From the cell containing the given text, extract its center point as [X, Y] coordinate. 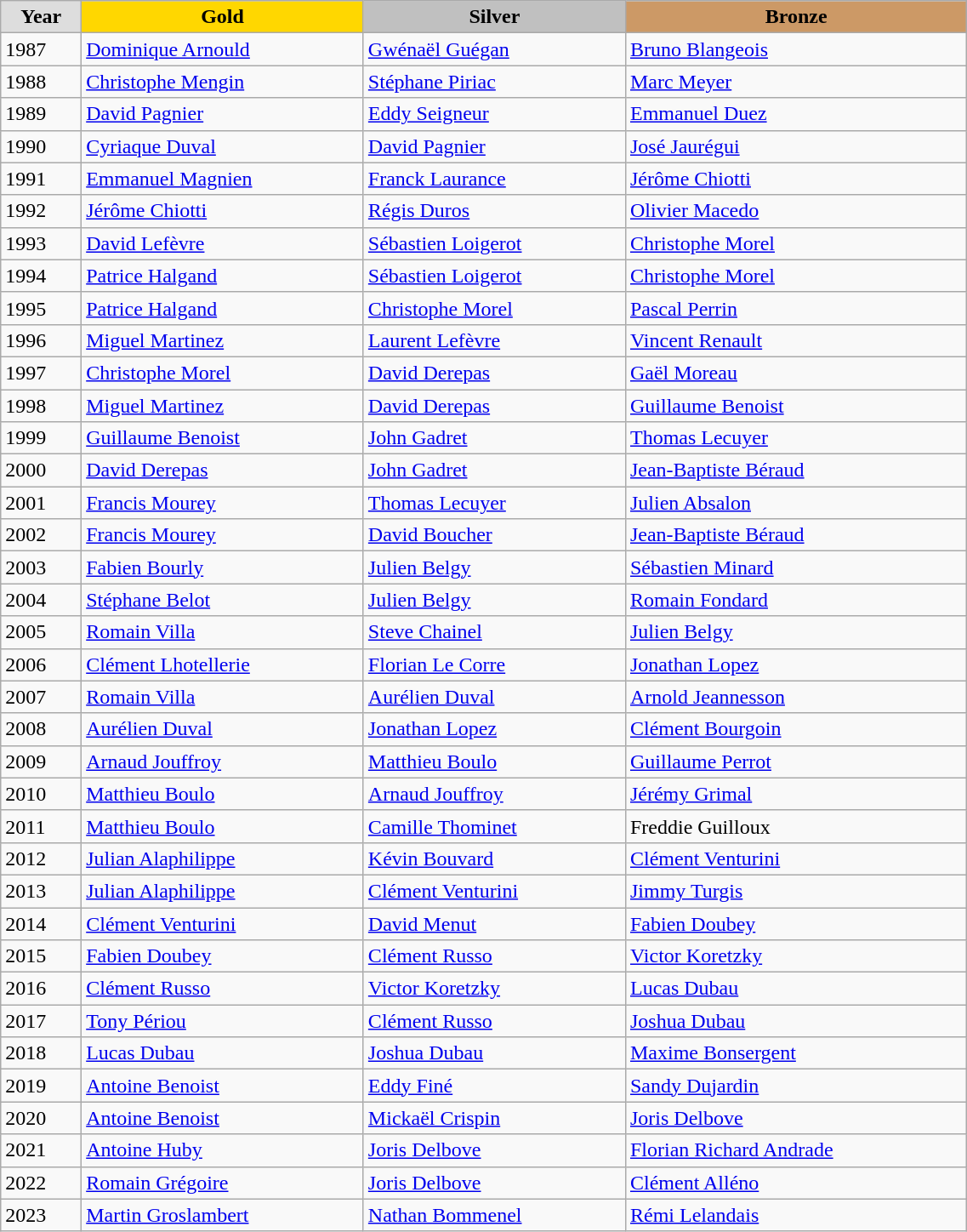
Rémi Lelandais [796, 1215]
Sandy Dujardin [796, 1086]
Florian Richard Andrade [796, 1150]
1992 [41, 211]
1997 [41, 373]
2012 [41, 858]
2004 [41, 600]
2019 [41, 1086]
Jérémy Grimal [796, 794]
2015 [41, 956]
Florian Le Corre [494, 664]
2006 [41, 664]
Clément Bourgoin [796, 729]
2016 [41, 989]
Tony Périou [223, 1021]
2021 [41, 1150]
Romain Fondard [796, 600]
1995 [41, 308]
José Jaurégui [796, 146]
Marc Meyer [796, 82]
Julien Absalon [796, 503]
Dominique Arnould [223, 49]
1989 [41, 114]
2001 [41, 503]
2000 [41, 471]
2014 [41, 923]
1988 [41, 82]
Freddie Guilloux [796, 826]
Nathan Bommenel [494, 1215]
2008 [41, 729]
2013 [41, 891]
2007 [41, 697]
Cyriaque Duval [223, 146]
David Menut [494, 923]
2020 [41, 1118]
Laurent Lefèvre [494, 340]
Gaël Moreau [796, 373]
Clément Alléno [796, 1183]
Jimmy Turgis [796, 891]
Antoine Huby [223, 1150]
2022 [41, 1183]
Eddy Seigneur [494, 114]
Romain Grégoire [223, 1183]
2009 [41, 761]
Steve Chainel [494, 632]
Emmanuel Magnien [223, 179]
1990 [41, 146]
1987 [41, 49]
Year [41, 17]
Franck Laurance [494, 179]
Stéphane Belot [223, 600]
Silver [494, 17]
Maxime Bonsergent [796, 1053]
Eddy Finé [494, 1086]
1991 [41, 179]
2005 [41, 632]
Sébastien Minard [796, 568]
2018 [41, 1053]
Mickaël Crispin [494, 1118]
Fabien Bourly [223, 568]
David Lefèvre [223, 243]
Bruno Blangeois [796, 49]
2017 [41, 1021]
2011 [41, 826]
1999 [41, 438]
Guillaume Perrot [796, 761]
2002 [41, 535]
1998 [41, 406]
Bronze [796, 17]
Martin Groslambert [223, 1215]
Camille Thominet [494, 826]
Kévin Bouvard [494, 858]
Emmanuel Duez [796, 114]
Pascal Perrin [796, 308]
Gold [223, 17]
Régis Duros [494, 211]
Stéphane Piriac [494, 82]
2023 [41, 1215]
Vincent Renault [796, 340]
1994 [41, 276]
Gwénaël Guégan [494, 49]
1993 [41, 243]
David Boucher [494, 535]
Clément Lhotellerie [223, 664]
2003 [41, 568]
Olivier Macedo [796, 211]
1996 [41, 340]
Christophe Mengin [223, 82]
2010 [41, 794]
Arnold Jeannesson [796, 697]
